Return the (X, Y) coordinate for the center point of the cell that contains the specified text.  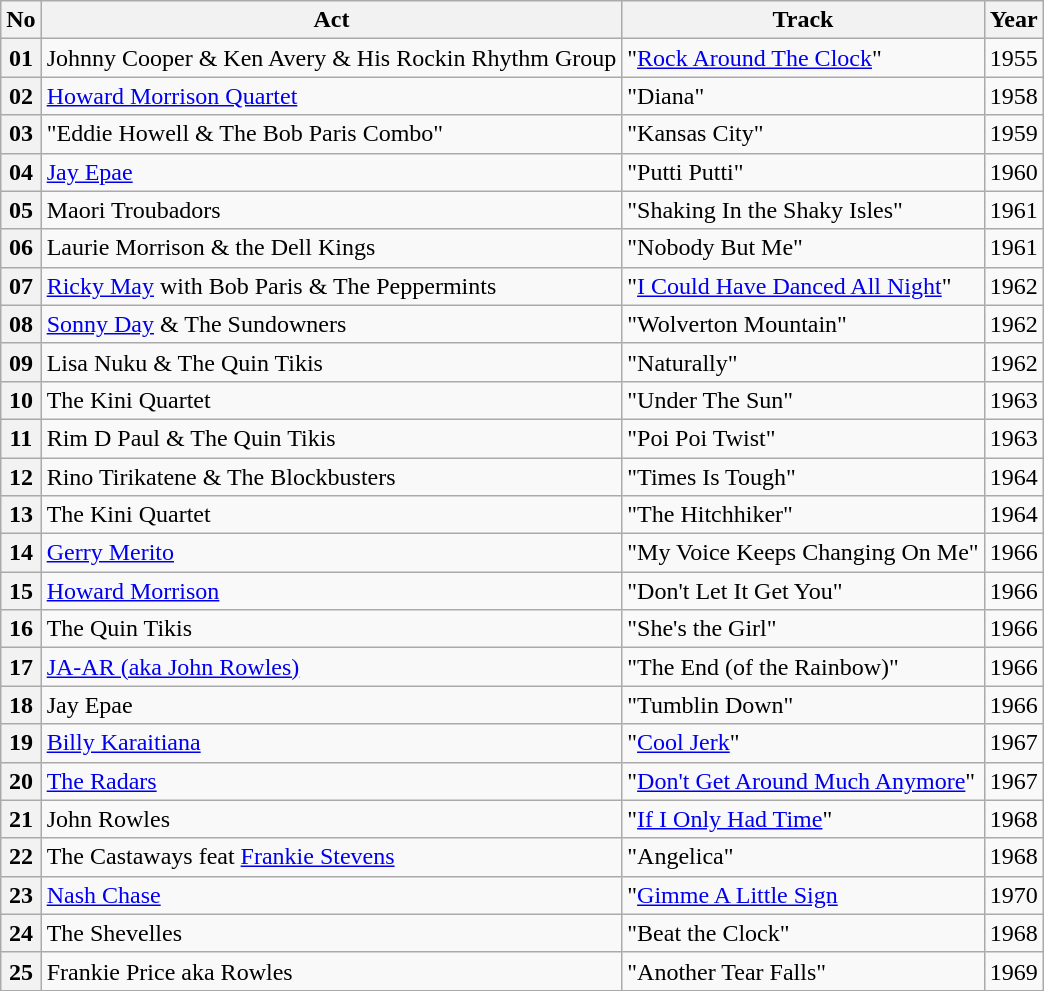
10 (21, 400)
01 (21, 58)
"Nobody But Me" (803, 248)
Track (803, 20)
Year (1014, 20)
18 (21, 705)
"Putti Putti" (803, 172)
"Poi Poi Twist" (803, 438)
"My Voice Keeps Changing On Me" (803, 553)
"Don't Let It Get You" (803, 591)
07 (21, 286)
Nash Chase (332, 895)
The Shevelles (332, 933)
16 (21, 629)
Rim D Paul & The Quin Tikis (332, 438)
"Shaking In the Shaky Isles" (803, 210)
"The Hitchhiker" (803, 515)
"The End (of the Rainbow)" (803, 667)
No (21, 20)
02 (21, 96)
1960 (1014, 172)
"Kansas City" (803, 134)
"Rock Around The Clock" (803, 58)
06 (21, 248)
20 (21, 781)
12 (21, 477)
05 (21, 210)
The Radars (332, 781)
"Times Is Tough" (803, 477)
15 (21, 591)
"Wolverton Mountain" (803, 324)
"Angelica" (803, 857)
JA-AR (aka John Rowles) (332, 667)
"Another Tear Falls" (803, 971)
"Diana" (803, 96)
"If I Only Had Time" (803, 819)
Maori Troubadors (332, 210)
"Tumblin Down" (803, 705)
Howard Morrison (332, 591)
"Cool Jerk" (803, 743)
The Quin Tikis (332, 629)
"Under The Sun" (803, 400)
Gerry Merito (332, 553)
The Castaways feat Frankie Stevens (332, 857)
"Beat the Clock" (803, 933)
Lisa Nuku & The Quin Tikis (332, 362)
24 (21, 933)
04 (21, 172)
1970 (1014, 895)
"Don't Get Around Much Anymore" (803, 781)
Frankie Price aka Rowles (332, 971)
1958 (1014, 96)
03 (21, 134)
Rino Tirikatene & The Blockbusters (332, 477)
14 (21, 553)
17 (21, 667)
Howard Morrison Quartet (332, 96)
John Rowles (332, 819)
Ricky May with Bob Paris & The Peppermints (332, 286)
1969 (1014, 971)
08 (21, 324)
1959 (1014, 134)
23 (21, 895)
13 (21, 515)
"Eddie Howell & The Bob Paris Combo" (332, 134)
"Gimme A Little Sign (803, 895)
"I Could Have Danced All Night" (803, 286)
19 (21, 743)
Act (332, 20)
11 (21, 438)
1955 (1014, 58)
22 (21, 857)
21 (21, 819)
Laurie Morrison & the Dell Kings (332, 248)
Billy Karaitiana (332, 743)
Sonny Day & The Sundowners (332, 324)
"She's the Girl" (803, 629)
Johnny Cooper & Ken Avery & His Rockin Rhythm Group (332, 58)
25 (21, 971)
09 (21, 362)
"Naturally" (803, 362)
